Extract the (X, Y) coordinate from the center of the cell holding the provided text.  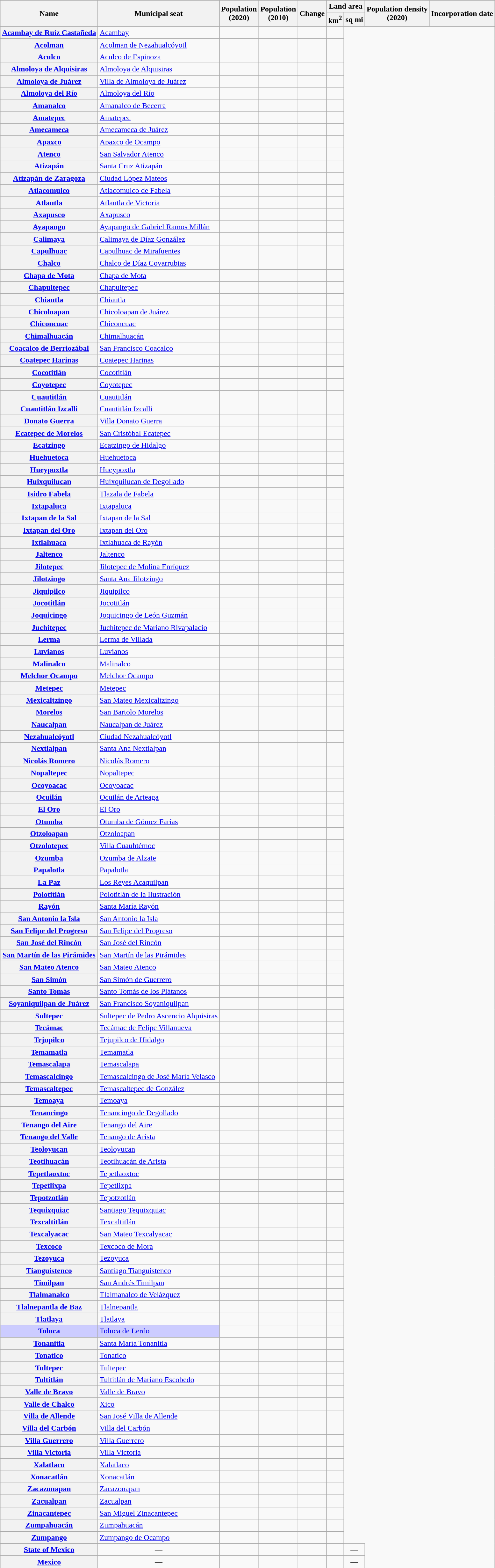
km2 (335, 20)
Timilpan (49, 1283)
Change (312, 13)
Tlalmanalco (49, 1295)
Joquicingo de León Guzmán (159, 615)
Toluca (49, 1331)
Ocuilán de Arteaga (159, 797)
Apaxco (49, 142)
Otzolotepec (49, 846)
San Francisco Coacalco (159, 348)
Teotihuacán de Arista (159, 1161)
Ayapango de Gabriel Ramos Millán (159, 227)
Santa Cruz Atizapán (159, 166)
Sultepec (49, 1015)
San Salvador Atenco (159, 154)
Lerma (49, 639)
Nextlalpan (49, 749)
Donato Guerra (49, 421)
Villa Donato Guerra (159, 421)
Atlacomulco (49, 190)
Aculco (49, 57)
Ixtlahuaca (49, 542)
Almoloya de Juárez (49, 81)
San Francisco Soyaniquilpan (159, 1003)
Huixquilucan de Degollado (159, 482)
San Cristóbal Ecatepec (159, 433)
Texcoco (49, 1246)
Acolman de Nezahualcóyotl (159, 45)
Santa María Rayón (159, 906)
Polotitlán (49, 894)
Acambay de Ruíz Castañeda (49, 33)
Aculco de Espinoza (159, 57)
Population(2020) (239, 13)
Texcoco de Mora (159, 1246)
Villa Cuauhtémoc (159, 846)
Otumba de Gómez Farías (159, 821)
Tenancingo (49, 1113)
Chicoloapan de Juárez (159, 312)
Santiago Tequixquiac (159, 1210)
San Andrés Timilpan (159, 1283)
Tultitlán (49, 1380)
Ecatepec de Morelos (49, 433)
Ozumba de Alzate (159, 858)
Temascalcingo (49, 1076)
Ocuilán (49, 797)
Santiago Tianguistenco (159, 1271)
Ciudad Nezahualcóyotl (159, 736)
Zinacantepec (49, 1513)
Capulhuac de Mirafuentes (159, 251)
Tultitlán de Mariano Escobedo (159, 1380)
Tlalmanalco de Velázquez (159, 1295)
Atlautla (49, 202)
Jilotepec (49, 567)
Temascalcingo de José María Velasco (159, 1076)
Tlalnepantla de Baz (49, 1307)
La Paz (49, 882)
Rayón (49, 906)
Lerma de Villada (159, 639)
Polotitlán de la Ilustración (159, 894)
San José Villa de Allende (159, 1416)
Sultepec de Pedro Ascencio Alquisiras (159, 1015)
Los Reyes Acaquilpan (159, 882)
Huixquilucan (49, 482)
Tlazala de Fabela (159, 494)
Mexicaltzingo (49, 700)
Jilotepec de Molina Enríquez (159, 567)
Isidro Fabela (49, 494)
Coacalco de Berriozábal (49, 348)
Ixtlahuaca de Rayón (159, 542)
Tejupilco (49, 1040)
Tequixquiac (49, 1210)
Apaxco de Ocampo (159, 142)
Nezahualcóyotl (49, 736)
Juchitepec de Mariano Rivapalacio (159, 627)
Soyaniquilpan de Juárez (49, 1003)
Villa de Almoloya de Juárez (159, 81)
Amanalco (49, 106)
San Miguel Zinacantepec (159, 1513)
Acambay (159, 33)
Valle de Chalco (49, 1404)
State of Mexico (49, 1550)
Xico (159, 1404)
Zumpango (49, 1537)
Tianguistenco (49, 1271)
Mexico (49, 1562)
Ciudad López Mateos (159, 178)
Ecatzingo (49, 445)
San Mateo Mexicaltzingo (159, 700)
Tecámac (49, 1028)
Calimaya de Díaz González (159, 239)
San Bartolo Morelos (159, 712)
Population(2010) (278, 13)
San Mateo Texcalyacac (159, 1234)
Atenco (49, 154)
Santa María Tonanitla (159, 1343)
Chalco de Díaz Covarrubias (159, 263)
Santa Ana Jilotzingo (159, 579)
Tejupilco de Hidalgo (159, 1040)
Villa de Allende (49, 1416)
Temascaltepec de González (159, 1088)
Ayapango (49, 227)
Chicoloapan (49, 312)
Amecameca (49, 130)
Tonanitla (49, 1343)
Tenancingo de Degollado (159, 1113)
Temascaltepec (49, 1088)
Otumba (49, 821)
Municipal seat (159, 13)
Naucalpan de Juárez (159, 724)
Tlalnepantla (159, 1307)
Land area (346, 6)
Santo Tomás de los Plátanos (159, 991)
Naucalpan (49, 724)
Tecámac de Felipe Villanueva (159, 1028)
Atizapán de Zaragoza (49, 178)
Zumpango de Ocampo (159, 1537)
Santo Tomás (49, 991)
Chalco (49, 263)
Population density(2020) (397, 13)
Atlautla de Victoria (159, 202)
Morelos (49, 712)
Tenango de Arista (159, 1137)
Atizapán (49, 166)
Teotihuacán (49, 1161)
Incorporation date (462, 13)
Ecatzingo de Hidalgo (159, 445)
Acolman (49, 45)
Capulhuac (49, 251)
Amanalco de Becerra (159, 106)
Name (49, 13)
Toluca de Lerdo (159, 1331)
San Simón (49, 979)
sq mi (354, 20)
Calimaya (49, 239)
Tenango del Valle (49, 1137)
Amecameca de Juárez (159, 130)
San Simón de Guerrero (159, 979)
Jilotzingo (49, 579)
Texcalyacac (49, 1234)
Santa Ana Nextlalpan (159, 749)
Juchitepec (49, 627)
Joquicingo (49, 615)
Ozumba (49, 858)
Atlacomulco de Fabela (159, 190)
